For the text-containing cell, return its midpoint in [X, Y] coordinate format. 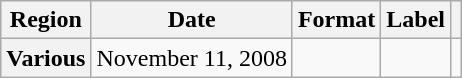
Various [46, 58]
Region [46, 20]
Label [416, 20]
Format [336, 20]
November 11, 2008 [192, 58]
Date [192, 20]
